Provide the [x, y] coordinate of the cell's center where the given text is located.  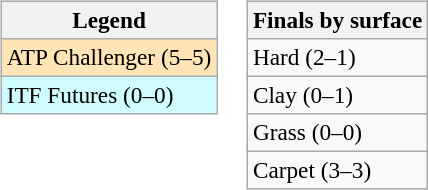
Legend [108, 20]
Finals by surface [337, 20]
Hard (2–1) [337, 57]
ATP Challenger (5–5) [108, 57]
Carpet (3–3) [337, 171]
Clay (0–1) [337, 95]
Grass (0–0) [337, 133]
ITF Futures (0–0) [108, 95]
